For the text-containing cell, return its midpoint in (X, Y) coordinate format. 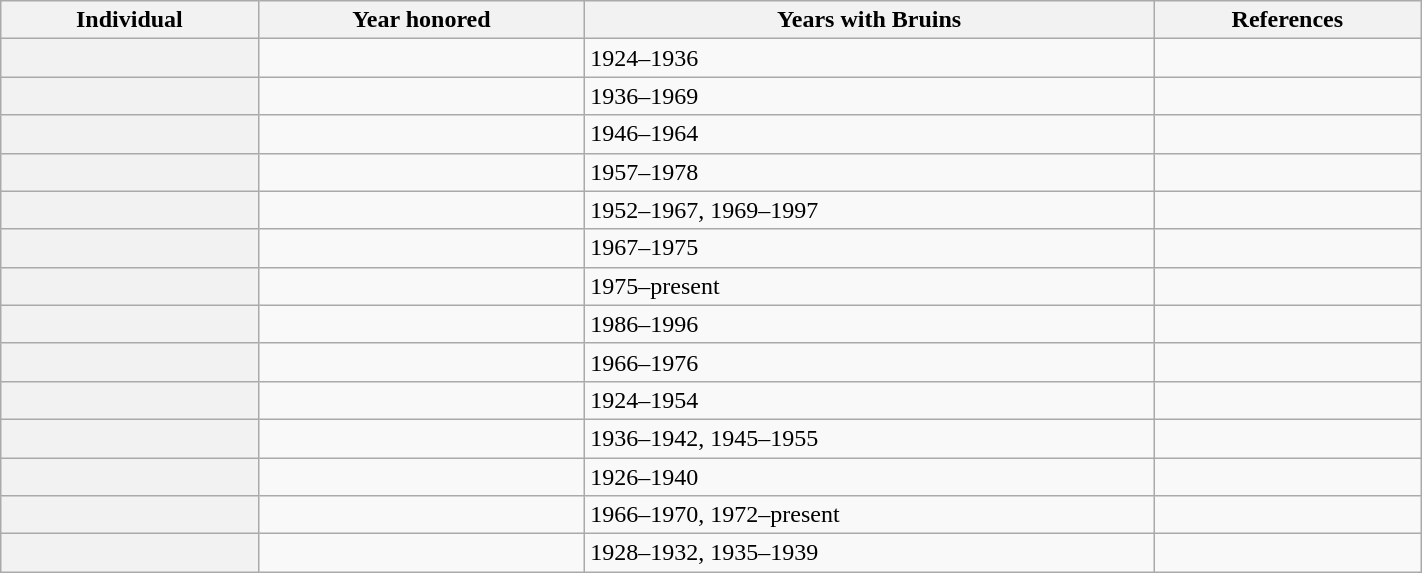
1975–present (870, 286)
1924–1954 (870, 400)
1926–1940 (870, 477)
Years with Bruins (870, 20)
1936–1969 (870, 96)
1966–1976 (870, 362)
1936–1942, 1945–1955 (870, 438)
Individual (130, 20)
1966–1970, 1972–present (870, 515)
1957–1978 (870, 172)
1986–1996 (870, 324)
1946–1964 (870, 134)
1924–1936 (870, 58)
1928–1932, 1935–1939 (870, 553)
1952–1967, 1969–1997 (870, 210)
1967–1975 (870, 248)
References (1288, 20)
Year honored (422, 20)
